Determine the [x, y] coordinate at the center of the cell enclosing the given text.  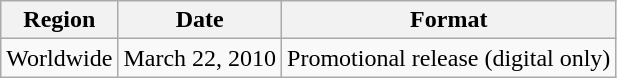
Format [449, 20]
Region [60, 20]
Worldwide [60, 58]
Date [200, 20]
Promotional release (digital only) [449, 58]
March 22, 2010 [200, 58]
